Scan for the cell matching the given text and deliver its (x, y) coordinate at center. 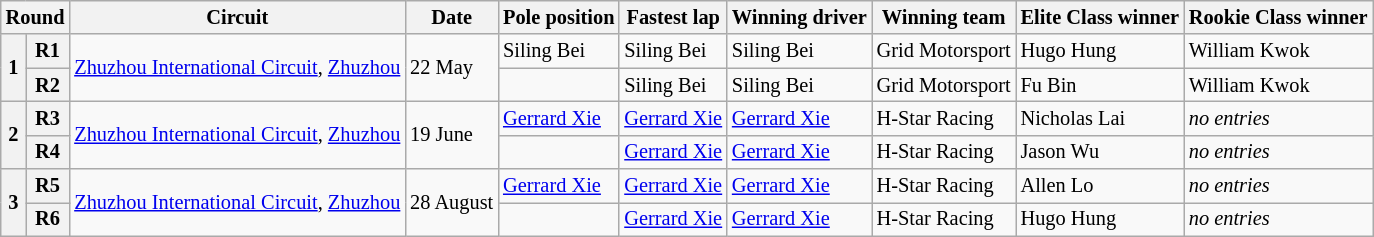
R4 (48, 152)
Rookie Class winner (1278, 17)
1 (14, 68)
R6 (48, 219)
Jason Wu (1100, 152)
Date (452, 17)
Fastest lap (673, 17)
R3 (48, 118)
Allen Lo (1100, 186)
Winning driver (800, 17)
R2 (48, 85)
R1 (48, 51)
R5 (48, 186)
19 June (452, 134)
Nicholas Lai (1100, 118)
Fu Bin (1100, 85)
28 August (452, 202)
2 (14, 134)
3 (14, 202)
Winning team (944, 17)
Circuit (237, 17)
22 May (452, 68)
Round (36, 17)
Elite Class winner (1100, 17)
Pole position (558, 17)
